Return (X, Y) of the center of cell containing provided text 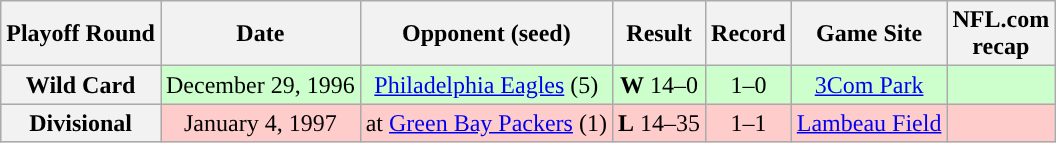
1–1 (749, 123)
L 14–35 (658, 123)
Playoff Round (81, 34)
W 14–0 (658, 85)
Opponent (seed) (486, 34)
Wild Card (81, 85)
January 4, 1997 (260, 123)
December 29, 1996 (260, 85)
1–0 (749, 85)
Date (260, 34)
NFL.comrecap (1001, 34)
Philadelphia Eagles (5) (486, 85)
Record (749, 34)
Game Site (869, 34)
Lambeau Field (869, 123)
Divisional (81, 123)
Result (658, 34)
at Green Bay Packers (1) (486, 123)
3Com Park (869, 85)
